Pinpoint the cell where the given text exists, returning its [x, y] midpoint coordinate. 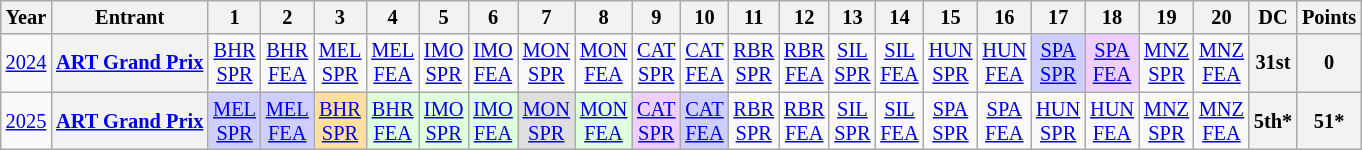
18 [1112, 17]
20 [1222, 17]
1 [234, 17]
7 [546, 17]
0 [1329, 63]
Entrant [130, 17]
2 [288, 17]
2024 [26, 63]
19 [1166, 17]
5th* [1273, 121]
51* [1329, 121]
16 [1004, 17]
9 [656, 17]
11 [754, 17]
2025 [26, 121]
14 [899, 17]
4 [392, 17]
12 [804, 17]
8 [604, 17]
15 [951, 17]
31st [1273, 63]
6 [492, 17]
13 [852, 17]
Year [26, 17]
Points [1329, 17]
5 [444, 17]
10 [704, 17]
17 [1058, 17]
3 [340, 17]
DC [1273, 17]
